Find where the given text appears and provide that cell's center as (X, Y) coordinate. 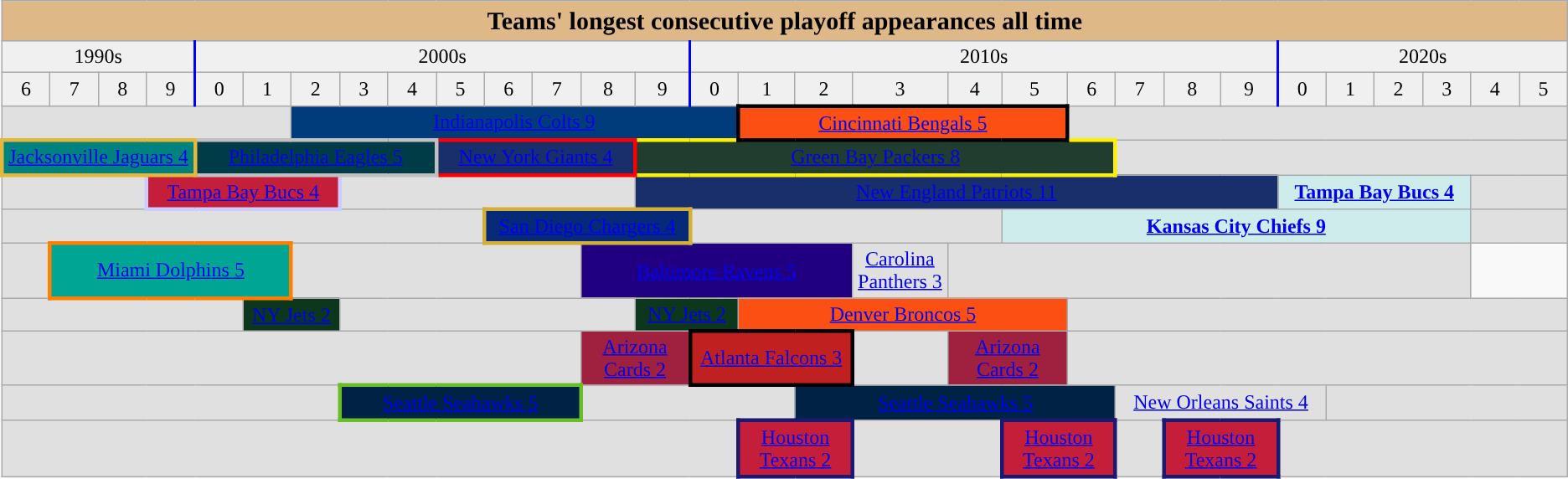
Philadelphia Eagles 5 (316, 157)
Jacksonville Jaguars 4 (98, 157)
Miami Dolphins 5 (171, 271)
1990s (98, 57)
Green Bay Packers 8 (875, 157)
New England Patriots 11 (957, 191)
Baltimore Ravens 5 (717, 271)
2020s (1423, 57)
Indianapolis Colts 9 (515, 122)
New York Giants 4 (536, 157)
2010s (984, 57)
2000s (442, 57)
Denver Broncos 5 (903, 315)
San Diego Chargers 4 (587, 226)
Carolina Panthers 3 (900, 271)
Teams' longest consecutive playoff appearances all time (784, 21)
Kansas City Chiefs 9 (1236, 226)
Cincinnati Bengals 5 (903, 122)
New Orleans Saints 4 (1221, 402)
Atlanta Falcons 3 (771, 358)
